For the text-containing cell, return its midpoint in [x, y] coordinate format. 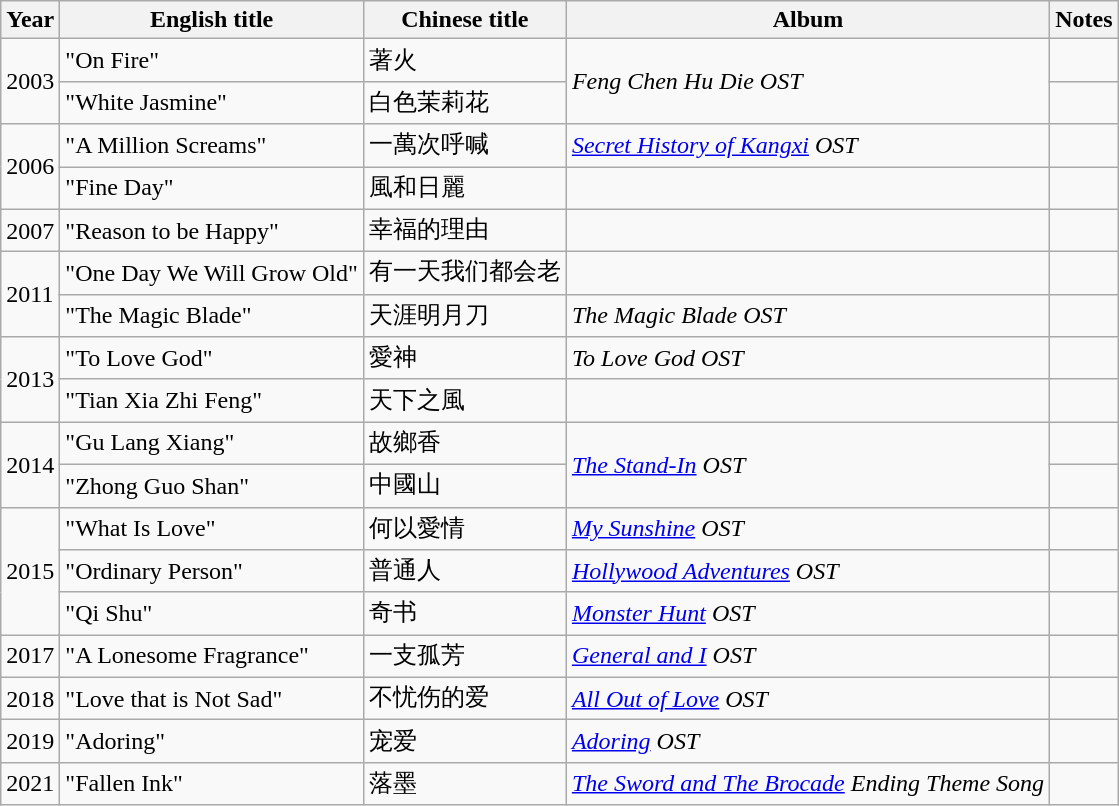
"Reason to be Happy" [212, 230]
一萬次呼喊 [464, 146]
All Out of Love OST [808, 698]
2006 [30, 166]
2007 [30, 230]
故鄉香 [464, 444]
"Qi Shu" [212, 614]
"Fallen Ink" [212, 784]
"Ordinary Person" [212, 572]
何以愛情 [464, 528]
"Fine Day" [212, 188]
"White Jasmine" [212, 102]
2017 [30, 656]
English title [212, 20]
Feng Chen Hu Die OST [808, 82]
愛神 [464, 358]
Adoring OST [808, 742]
2019 [30, 742]
2021 [30, 784]
The Magic Blade OST [808, 316]
"One Day We Will Grow Old" [212, 274]
To Love God OST [808, 358]
Chinese title [464, 20]
"Adoring" [212, 742]
風和日麗 [464, 188]
白色茉莉花 [464, 102]
"Zhong Guo Shan" [212, 486]
The Sword and The Brocade Ending Theme Song [808, 784]
"On Fire" [212, 60]
2018 [30, 698]
幸福的理由 [464, 230]
"Love that is Not Sad" [212, 698]
天涯明月刀 [464, 316]
Hollywood Adventures OST [808, 572]
Album [808, 20]
Monster Hunt OST [808, 614]
2015 [30, 571]
My Sunshine OST [808, 528]
一支孤芳 [464, 656]
"Tian Xia Zhi Feng" [212, 400]
著火 [464, 60]
Notes [1084, 20]
落墨 [464, 784]
"To Love God" [212, 358]
2003 [30, 82]
2014 [30, 464]
"A Million Screams" [212, 146]
2011 [30, 294]
Year [30, 20]
不忧伤的爱 [464, 698]
奇书 [464, 614]
Secret History of Kangxi OST [808, 146]
"A Lonesome Fragrance" [212, 656]
"What Is Love" [212, 528]
有一天我们都会老 [464, 274]
"Gu Lang Xiang" [212, 444]
普通人 [464, 572]
2013 [30, 380]
General and I OST [808, 656]
宠爱 [464, 742]
The Stand-In OST [808, 464]
中國山 [464, 486]
"The Magic Blade" [212, 316]
天下之風 [464, 400]
